From the cell containing the given text, extract its center point as [X, Y] coordinate. 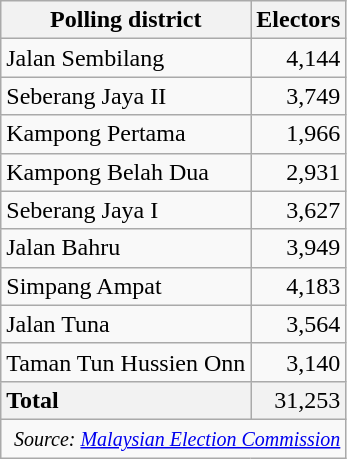
Simpang Ampat [126, 286]
Kampong Pertama [126, 134]
3,564 [298, 324]
2,931 [298, 172]
4,144 [298, 58]
Electors [298, 20]
1,966 [298, 134]
31,253 [298, 400]
4,183 [298, 286]
Seberang Jaya I [126, 210]
Total [126, 400]
Taman Tun Hussien Onn [126, 362]
3,627 [298, 210]
Jalan Tuna [126, 324]
3,949 [298, 248]
Polling district [126, 20]
Jalan Sembilang [126, 58]
Source: Malaysian Election Commission [174, 438]
3,140 [298, 362]
Jalan Bahru [126, 248]
3,749 [298, 96]
Kampong Belah Dua [126, 172]
Seberang Jaya II [126, 96]
